Locate the cell with the specified text and output its [x, y] center coordinate. 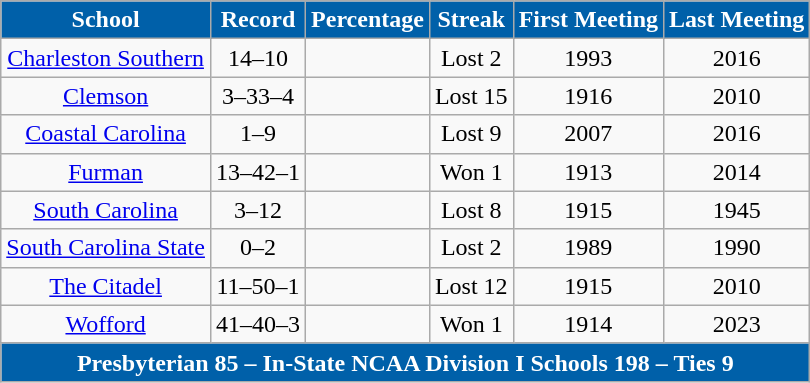
Lost 9 [471, 134]
2007 [588, 134]
The Citadel [106, 286]
Lost 8 [471, 210]
0–2 [258, 248]
41–40–3 [258, 324]
2014 [737, 172]
Streak [471, 20]
First Meeting [588, 20]
Coastal Carolina [106, 134]
Lost 15 [471, 96]
13–42–1 [258, 172]
1916 [588, 96]
1913 [588, 172]
Lost 12 [471, 286]
3–33–4 [258, 96]
Clemson [106, 96]
1993 [588, 58]
1990 [737, 248]
1914 [588, 324]
1945 [737, 210]
11–50–1 [258, 286]
Record [258, 20]
1–9 [258, 134]
14–10 [258, 58]
Presbyterian 85 – In-State NCAA Division I Schools 198 – Ties 9 [406, 362]
Last Meeting [737, 20]
South Carolina State [106, 248]
3–12 [258, 210]
Percentage [368, 20]
Wofford [106, 324]
South Carolina [106, 210]
School [106, 20]
Furman [106, 172]
1989 [588, 248]
2023 [737, 324]
Charleston Southern [106, 58]
